Find where the given text appears and provide that cell's center as (x, y) coordinate. 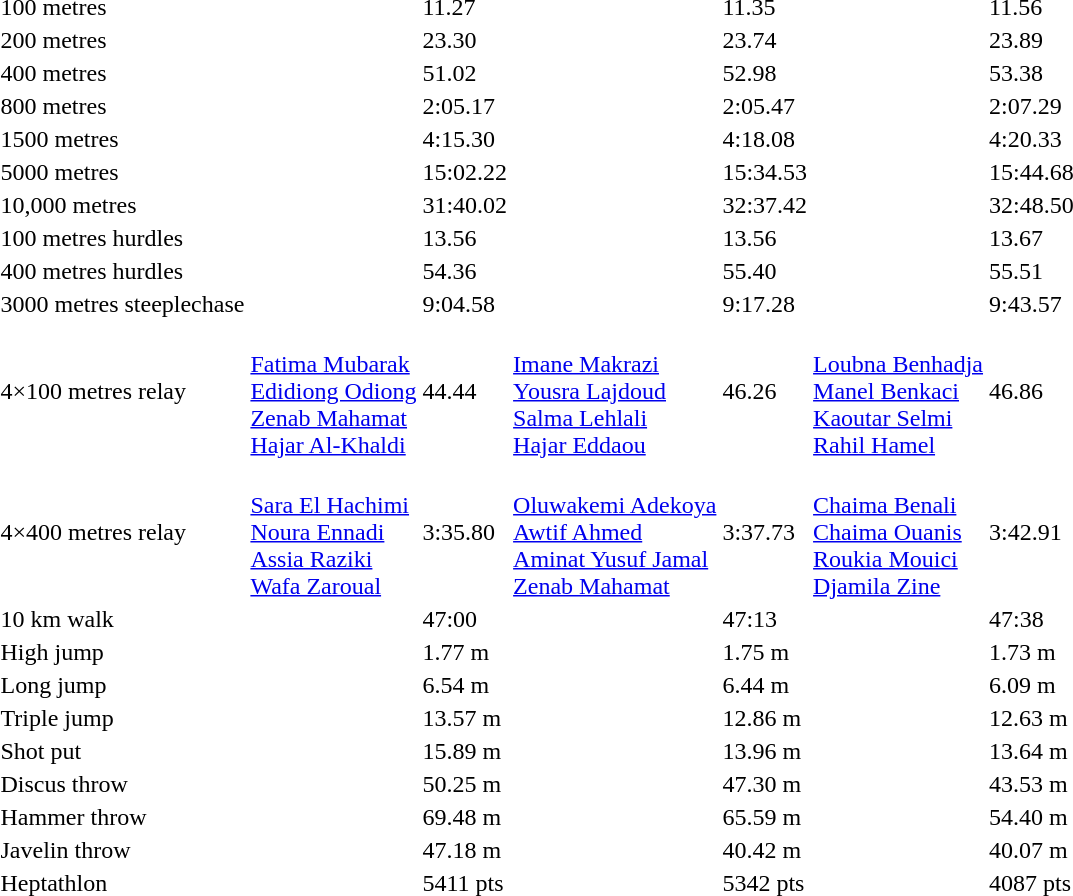
13.96 m (765, 751)
47:00 (465, 619)
15:34.53 (765, 172)
9:17.28 (765, 304)
23.74 (765, 40)
Sara El HachimiNoura EnnadiAssia RazikiWafa Zaroual (334, 532)
4:15.30 (465, 139)
44.44 (465, 391)
2:05.17 (465, 106)
52.98 (765, 73)
15:02.22 (465, 172)
51.02 (465, 73)
4:18.08 (765, 139)
Fatima MubarakEdidiong OdiongZenab MahamatHajar Al-Khaldi (334, 391)
1.75 m (765, 652)
3:35.80 (465, 532)
12.86 m (765, 718)
1.77 m (465, 652)
15.89 m (465, 751)
6.54 m (465, 685)
54.36 (465, 271)
13.57 m (465, 718)
55.40 (765, 271)
3:37.73 (765, 532)
Loubna BenhadjaManel BenkaciKaoutar SelmiRahil Hamel (898, 391)
40.42 m (765, 850)
47:13 (765, 619)
32:37.42 (765, 205)
50.25 m (465, 784)
Oluwakemi AdekoyaAwtif AhmedAminat Yusuf JamalZenab Mahamat (615, 532)
6.44 m (765, 685)
31:40.02 (465, 205)
69.48 m (465, 817)
2:05.47 (765, 106)
Imane MakraziYousra LajdoudSalma LehlaliHajar Eddaou (615, 391)
46.26 (765, 391)
9:04.58 (465, 304)
47.18 m (465, 850)
Chaima BenaliChaima OuanisRoukia MouiciDjamila Zine (898, 532)
65.59 m (765, 817)
23.30 (465, 40)
47.30 m (765, 784)
